Return the (x, y) coordinate for the center point of the cell that contains the specified text.  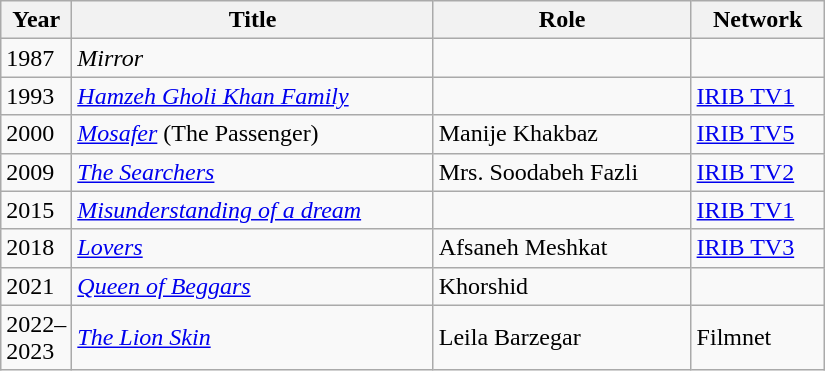
Mrs. Soodabeh Fazli (562, 172)
IRIB TV3 (758, 248)
IRIB TV5 (758, 134)
1993 (36, 96)
Khorshid (562, 286)
Mirror (252, 58)
IRIB TV2 (758, 172)
2018 (36, 248)
Title (252, 20)
Queen of Beggars (252, 286)
Role (562, 20)
The Searchers (252, 172)
The Lion Skin (252, 338)
2022–2023 (36, 338)
Hamzeh Gholi Khan Family (252, 96)
2021 (36, 286)
1987 (36, 58)
Year (36, 20)
Misunderstanding of a dream (252, 210)
Afsaneh Meshkat (562, 248)
2015 (36, 210)
Manije Khakbaz (562, 134)
Network (758, 20)
Filmnet (758, 338)
2000 (36, 134)
2009 (36, 172)
Mosafer (The Passenger) (252, 134)
Leila Barzegar (562, 338)
Lovers (252, 248)
